Identify which cell holds the provided text, then report its (x, y) central coordinate. 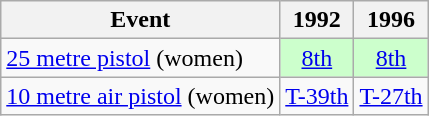
1996 (391, 20)
T-27th (391, 96)
1992 (317, 20)
T-39th (317, 96)
Event (140, 20)
10 metre air pistol (women) (140, 96)
25 metre pistol (women) (140, 58)
